For the text-containing cell, return its midpoint in (X, Y) coordinate format. 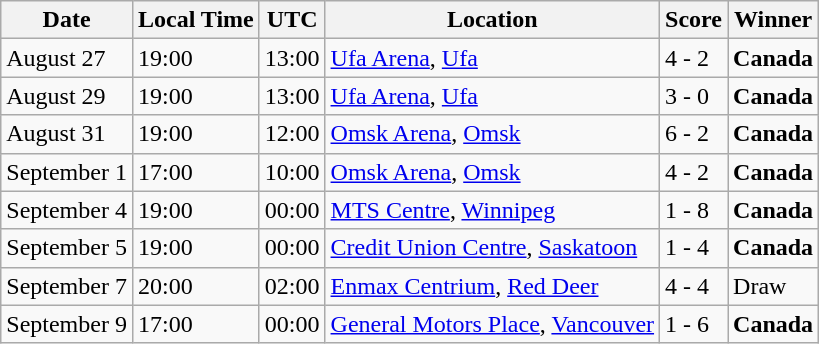
02:00 (292, 286)
1 - 6 (694, 324)
Date (67, 20)
August 27 (67, 58)
Draw (774, 286)
Score (694, 20)
August 31 (67, 134)
6 - 2 (694, 134)
Location (492, 20)
10:00 (292, 172)
September 5 (67, 248)
3 - 0 (694, 96)
September 1 (67, 172)
August 29 (67, 96)
1 - 8 (694, 210)
Winner (774, 20)
UTC (292, 20)
Local Time (196, 20)
September 4 (67, 210)
September 9 (67, 324)
4 - 4 (694, 286)
Enmax Centrium, Red Deer (492, 286)
September 7 (67, 286)
Credit Union Centre, Saskatoon (492, 248)
General Motors Place, Vancouver (492, 324)
20:00 (196, 286)
1 - 4 (694, 248)
12:00 (292, 134)
MTS Centre, Winnipeg (492, 210)
